Find where the given text appears and provide that cell's center as (x, y) coordinate. 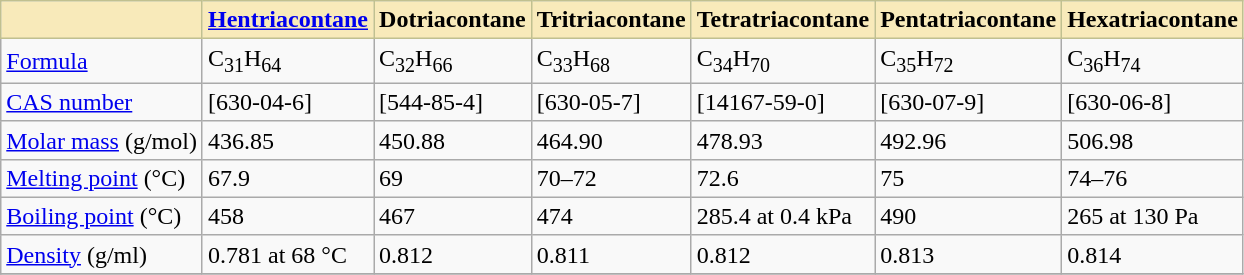
Tritriacontane (611, 20)
Dotriacontane (453, 20)
CAS number (102, 102)
72.6 (782, 178)
490 (968, 216)
0.814 (1153, 254)
C35H72 (968, 61)
478.93 (782, 140)
Pentatriacontane (968, 20)
Melting point (°C) (102, 178)
C31H64 (288, 61)
[630-07-9] (968, 102)
0.781 at 68 °C (288, 254)
Tetratriacontane (782, 20)
Molar mass (g/mol) (102, 140)
[630-04-6] (288, 102)
450.88 (453, 140)
C34H70 (782, 61)
436.85 (288, 140)
[544-85-4] (453, 102)
0.813 (968, 254)
467 (453, 216)
506.98 (1153, 140)
265 at 130 Pa (1153, 216)
C36H74 (1153, 61)
474 (611, 216)
[630-05-7] (611, 102)
Density (g/ml) (102, 254)
70–72 (611, 178)
67.9 (288, 178)
C32H66 (453, 61)
74–76 (1153, 178)
458 (288, 216)
Formula (102, 61)
Boiling point (°C) (102, 216)
C33H68 (611, 61)
Hexatriacontane (1153, 20)
[630-06-8] (1153, 102)
492.96 (968, 140)
464.90 (611, 140)
69 (453, 178)
0.811 (611, 254)
Hentriacontane (288, 20)
[14167-59-0] (782, 102)
285.4 at 0.4 kPa (782, 216)
75 (968, 178)
